Scan for the cell matching the given text and deliver its (x, y) coordinate at center. 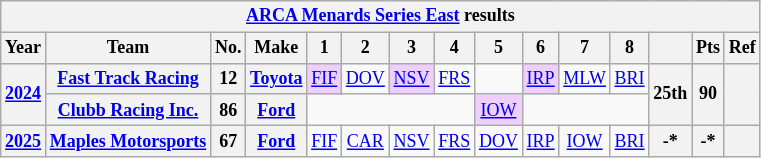
3 (412, 48)
1 (324, 48)
No. (228, 48)
Team (128, 48)
Toyota (276, 78)
6 (540, 48)
CAR (365, 140)
86 (228, 110)
2 (365, 48)
Pts (708, 48)
4 (454, 48)
MLW (584, 78)
Year (24, 48)
25th (670, 94)
90 (708, 94)
Maples Motorsports (128, 140)
12 (228, 78)
Make (276, 48)
Fast Track Racing (128, 78)
2024 (24, 94)
7 (584, 48)
8 (630, 48)
Ref (742, 48)
2025 (24, 140)
ARCA Menards Series East results (380, 16)
67 (228, 140)
5 (499, 48)
Clubb Racing Inc. (128, 110)
